Return the (X, Y) coordinate for the center point of the cell that contains the specified text.  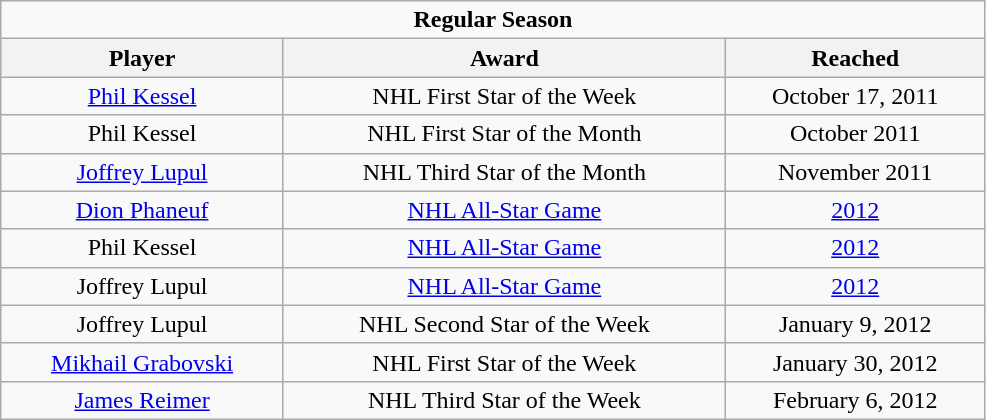
Award (504, 58)
February 6, 2012 (855, 400)
October 2011 (855, 134)
NHL Third Star of the Week (504, 400)
NHL Second Star of the Week (504, 324)
January 30, 2012 (855, 362)
January 9, 2012 (855, 324)
James Reimer (142, 400)
NHL Third Star of the Month (504, 172)
November 2011 (855, 172)
Regular Season (493, 20)
October 17, 2011 (855, 96)
Mikhail Grabovski (142, 362)
Player (142, 58)
NHL First Star of the Month (504, 134)
Dion Phaneuf (142, 210)
Reached (855, 58)
